Capture the cell that displays the provided text and extract its [x, y] central coordinate. 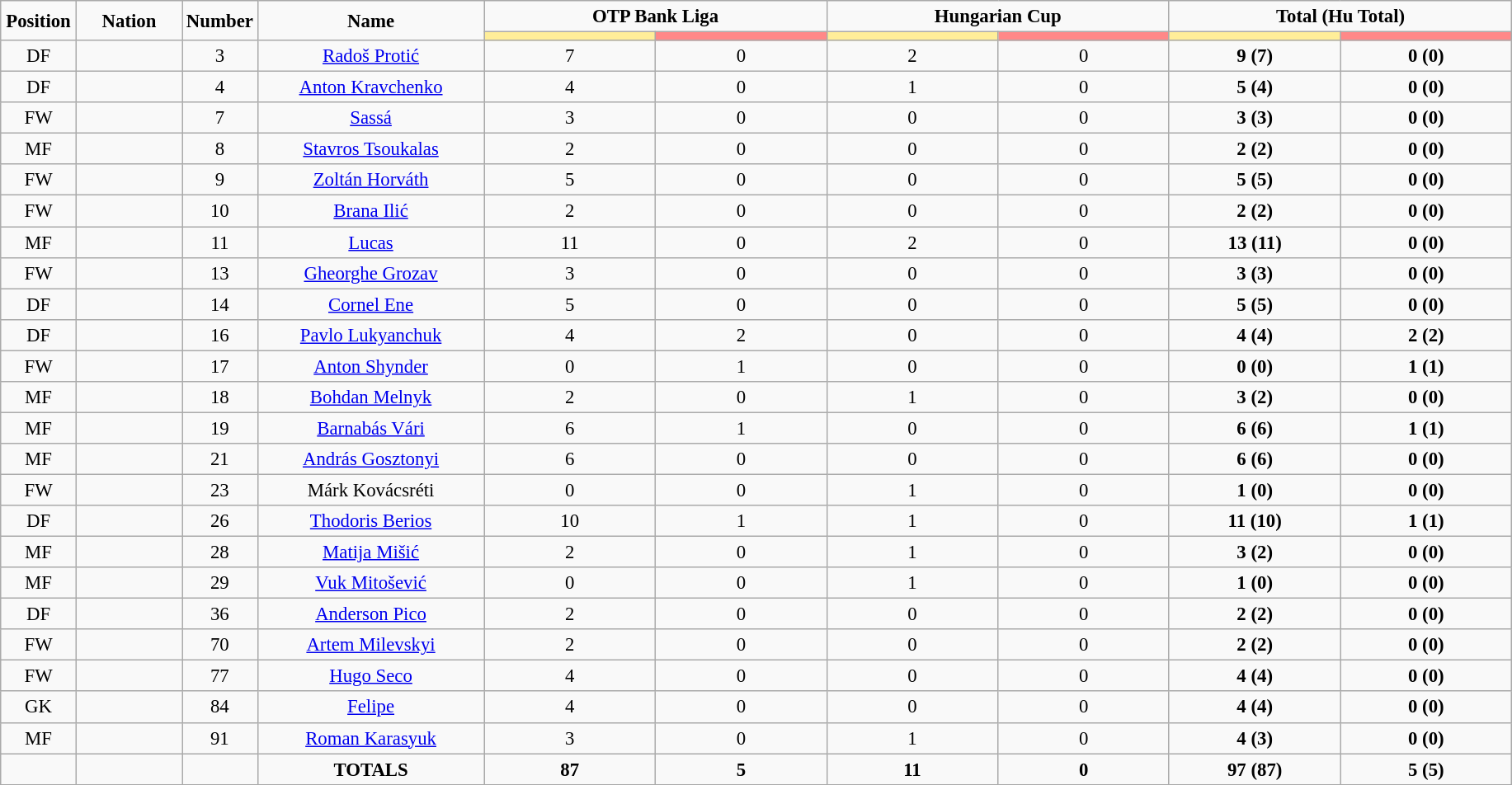
18 [220, 397]
21 [220, 459]
Roman Karasyuk [371, 738]
77 [220, 676]
13 [220, 273]
Matija Mišić [371, 552]
Anderson Pico [371, 614]
Márk Kovácsréti [371, 490]
87 [570, 769]
Name [371, 21]
Total (Hu Total) [1340, 16]
Number [220, 21]
97 (87) [1255, 769]
GK [39, 707]
Zoltán Horváth [371, 181]
Gheorghe Grozav [371, 273]
91 [220, 738]
Anton Kravchenko [371, 87]
Hugo Seco [371, 676]
11 (10) [1255, 521]
8 [220, 149]
Brana Ilić [371, 211]
Vuk Mitošević [371, 583]
Nation [129, 21]
29 [220, 583]
19 [220, 428]
26 [220, 521]
Cornel Ene [371, 304]
Artem Milevskyi [371, 645]
Bohdan Melnyk [371, 397]
4 (3) [1255, 738]
16 [220, 335]
13 (11) [1255, 242]
Felipe [371, 707]
5 (4) [1255, 87]
Stavros Tsoukalas [371, 149]
Hungarian Cup [998, 16]
28 [220, 552]
OTP Bank Liga [655, 16]
9 (7) [1255, 56]
Radoš Protić [371, 56]
17 [220, 366]
70 [220, 645]
Pavlo Lukyanchuk [371, 335]
9 [220, 181]
Anton Shynder [371, 366]
84 [220, 707]
TOTALS [371, 769]
Thodoris Berios [371, 521]
Lucas [371, 242]
Barnabás Vári [371, 428]
36 [220, 614]
Sassá [371, 118]
14 [220, 304]
23 [220, 490]
András Gosztonyi [371, 459]
Position [39, 21]
